Pinpoint the cell where the given text exists, returning its [x, y] midpoint coordinate. 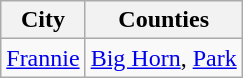
Frannie [43, 58]
City [43, 20]
Counties [164, 20]
Big Horn, Park [164, 58]
